Pinpoint the cell where the given text exists, returning its (x, y) midpoint coordinate. 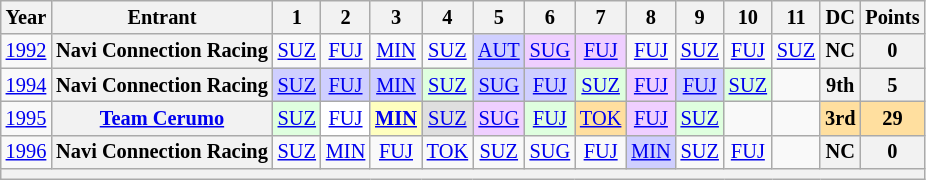
3 (396, 17)
1995 (26, 118)
AUT (499, 51)
DC (840, 17)
1 (297, 17)
1992 (26, 51)
8 (650, 17)
Entrant (162, 17)
2 (346, 17)
1994 (26, 85)
29 (892, 118)
7 (600, 17)
1996 (26, 152)
3rd (840, 118)
11 (796, 17)
9th (840, 85)
10 (748, 17)
6 (550, 17)
Points (892, 17)
9 (700, 17)
Year (26, 17)
Team Cerumo (162, 118)
4 (448, 17)
